Find where the given text appears and provide that cell's center as (x, y) coordinate. 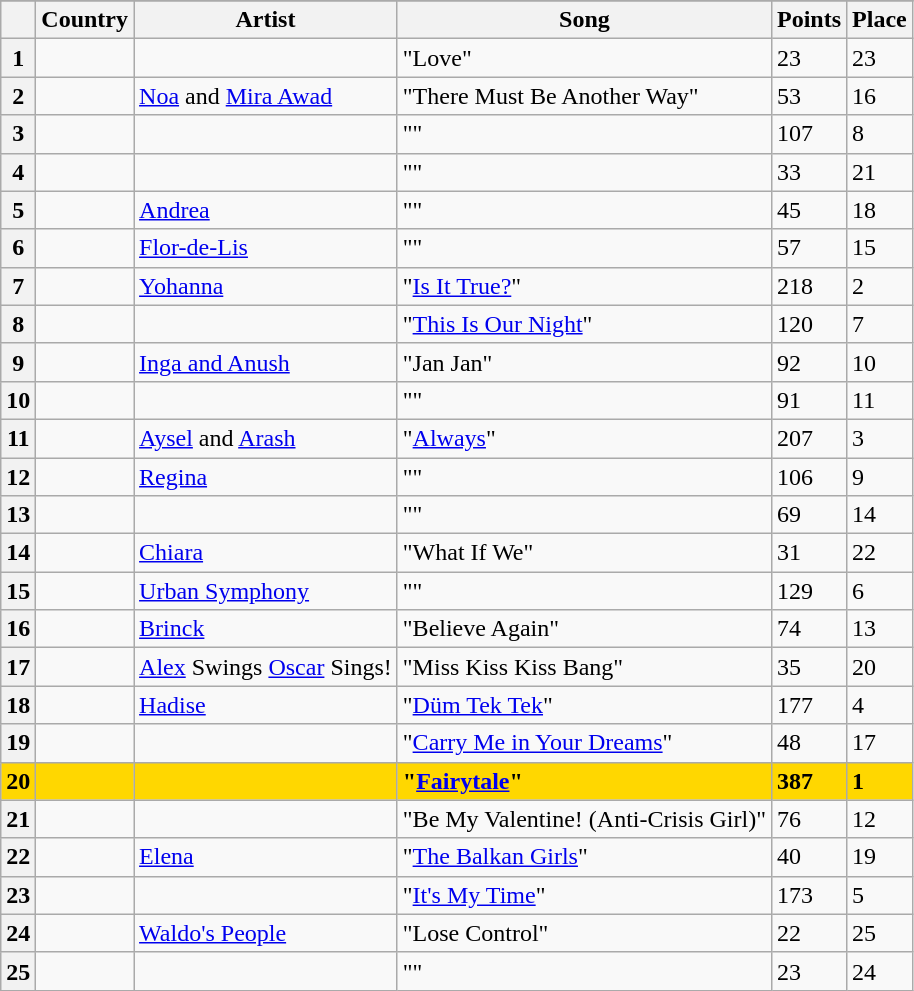
Elena (266, 857)
33 (808, 172)
387 (808, 781)
"Is It True?" (584, 286)
173 (808, 895)
207 (808, 438)
Song (584, 20)
177 (808, 705)
Artist (266, 20)
"Be My Valentine! (Anti-Crisis Girl)" (584, 819)
"Jan Jan" (584, 362)
"Always" (584, 438)
"It's My Time" (584, 895)
45 (808, 210)
"What If We" (584, 553)
"The Balkan Girls" (584, 857)
"Lose Control" (584, 933)
48 (808, 743)
106 (808, 477)
76 (808, 819)
Points (808, 20)
129 (808, 591)
Yohanna (266, 286)
92 (808, 362)
Urban Symphony (266, 591)
Waldo's People (266, 933)
"Miss Kiss Kiss Bang" (584, 667)
Place (880, 20)
"Carry Me in Your Dreams" (584, 743)
Alex Swings Oscar Sings! (266, 667)
69 (808, 515)
91 (808, 400)
Chiara (266, 553)
Andrea (266, 210)
Brinck (266, 629)
74 (808, 629)
218 (808, 286)
120 (808, 324)
Aysel and Arash (266, 438)
Noa and Mira Awad (266, 96)
Regina (266, 477)
40 (808, 857)
35 (808, 667)
107 (808, 134)
Hadise (266, 705)
Flor-de-Lis (266, 248)
53 (808, 96)
"Believe Again" (584, 629)
Inga and Anush (266, 362)
31 (808, 553)
Country (85, 20)
"This Is Our Night" (584, 324)
57 (808, 248)
"Fairytale" (584, 781)
"Love" (584, 58)
"Düm Tek Tek" (584, 705)
"There Must Be Another Way" (584, 96)
